Find where the given text appears and provide that cell's center as [x, y] coordinate. 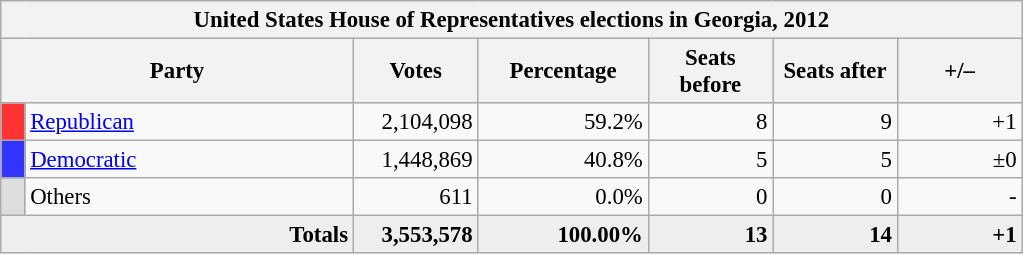
100.00% [563, 235]
14 [836, 235]
Seats before [710, 72]
Totals [178, 235]
Seats after [836, 72]
40.8% [563, 160]
59.2% [563, 122]
Republican [189, 122]
Democratic [189, 160]
1,448,869 [416, 160]
Percentage [563, 72]
3,553,578 [416, 235]
Party [178, 72]
United States House of Representatives elections in Georgia, 2012 [512, 20]
2,104,098 [416, 122]
Votes [416, 72]
611 [416, 197]
±0 [960, 160]
- [960, 197]
Others [189, 197]
13 [710, 235]
0.0% [563, 197]
9 [836, 122]
+/– [960, 72]
8 [710, 122]
